Determine the [x, y] coordinate at the center of the cell enclosing the given text.  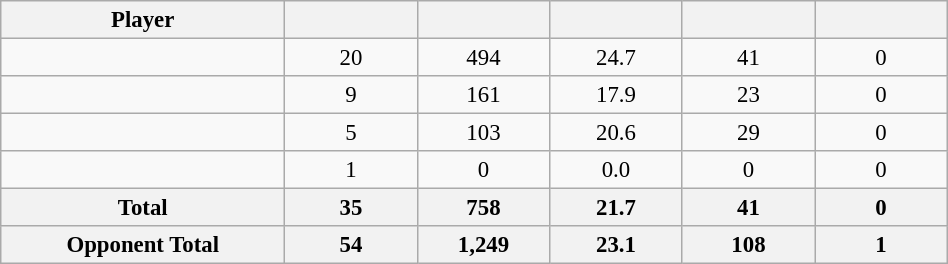
103 [483, 133]
21.7 [616, 208]
54 [351, 245]
23 [748, 95]
20.6 [616, 133]
35 [351, 208]
20 [351, 58]
9 [351, 95]
108 [748, 245]
1,249 [483, 245]
23.1 [616, 245]
Opponent Total [143, 245]
Player [143, 20]
758 [483, 208]
5 [351, 133]
161 [483, 95]
0.0 [616, 170]
Total [143, 208]
29 [748, 133]
24.7 [616, 58]
494 [483, 58]
17.9 [616, 95]
